Return [X, Y] of the center of cell containing provided text 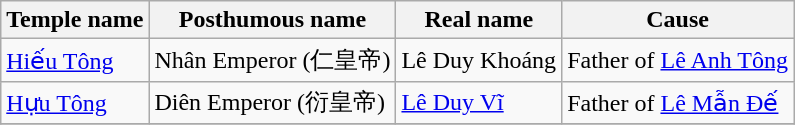
Hựu Tông [75, 102]
Hiếu Tông [75, 60]
Temple name [75, 20]
Father of Lê Anh Tông [678, 60]
Lê Duy Khoáng [479, 60]
Posthumous name [272, 20]
Cause [678, 20]
Lê Duy Vĩ [479, 102]
Diên Emperor (衍皇帝) [272, 102]
Real name [479, 20]
Father of Lê Mẫn Đế [678, 102]
Nhân Emperor (仁皇帝) [272, 60]
